Output the (X, Y) coordinate of the center of the cell containing the given text.  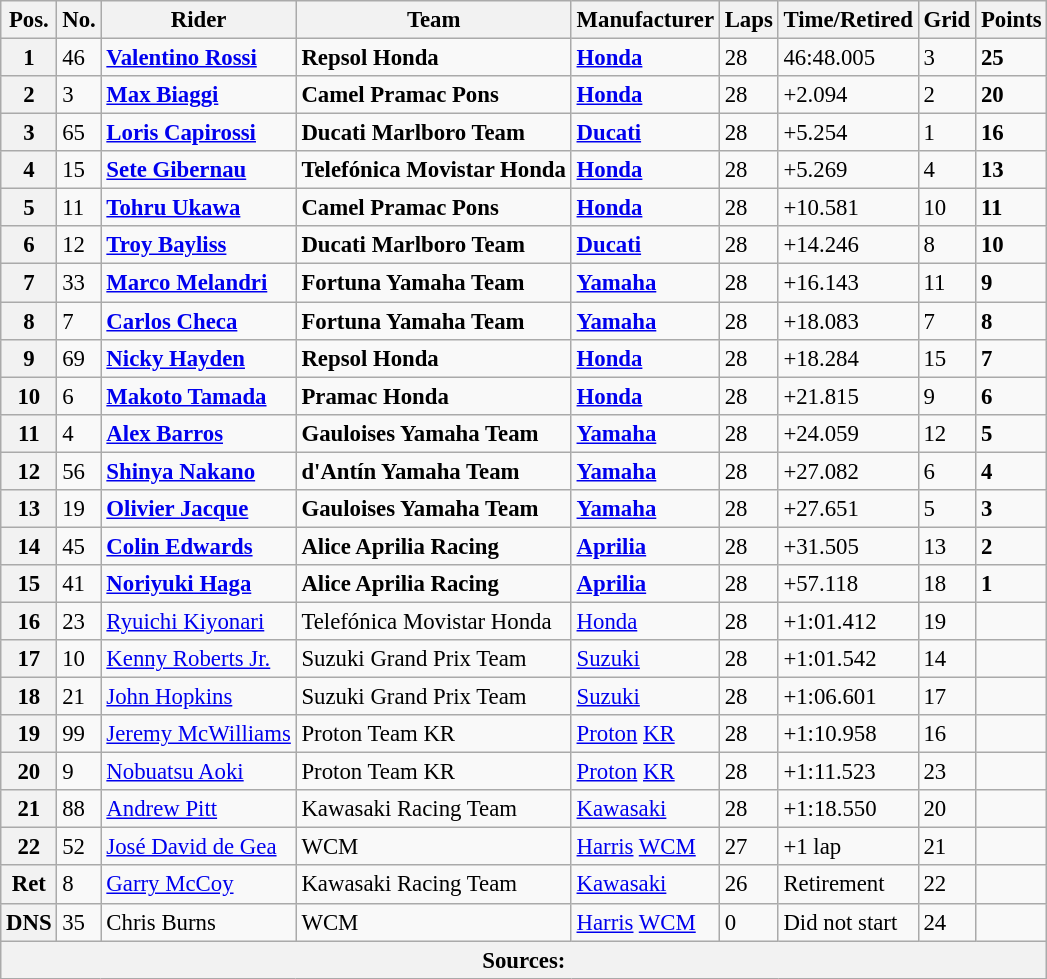
Grid (946, 20)
41 (79, 584)
24 (946, 922)
Valentino Rossi (198, 58)
35 (79, 922)
+1:01.542 (848, 659)
John Hopkins (198, 697)
Loris Capirossi (198, 133)
+1 lap (848, 847)
52 (79, 847)
Ret (29, 885)
+18.284 (848, 358)
Colin Edwards (198, 546)
+27.082 (848, 471)
d'Antín Yamaha Team (434, 471)
Retirement (848, 885)
69 (79, 358)
Carlos Checa (198, 321)
+16.143 (848, 283)
+1:18.550 (848, 809)
Shinya Nakano (198, 471)
Sources: (524, 960)
+5.269 (848, 170)
+27.651 (848, 509)
+14.246 (848, 245)
26 (748, 885)
Manufacturer (645, 20)
Olivier Jacque (198, 509)
Sete Gibernau (198, 170)
Max Biaggi (198, 95)
0 (748, 922)
Points (1012, 20)
Ryuichi Kiyonari (198, 621)
Pramac Honda (434, 396)
Kenny Roberts Jr. (198, 659)
Nobuatsu Aoki (198, 772)
Marco Melandri (198, 283)
+24.059 (848, 433)
Team (434, 20)
Alex Barros (198, 433)
Did not start (848, 922)
45 (79, 546)
Andrew Pitt (198, 809)
46 (79, 58)
DNS (29, 922)
Time/Retired (848, 20)
Rider (198, 20)
+1:11.523 (848, 772)
Nicky Hayden (198, 358)
99 (79, 734)
+31.505 (848, 546)
Laps (748, 20)
José David de Gea (198, 847)
65 (79, 133)
88 (79, 809)
Makoto Tamada (198, 396)
+1:06.601 (848, 697)
+21.815 (848, 396)
+18.083 (848, 321)
Troy Bayliss (198, 245)
25 (1012, 58)
+57.118 (848, 584)
Noriyuki Haga (198, 584)
No. (79, 20)
Jeremy McWilliams (198, 734)
+5.254 (848, 133)
56 (79, 471)
Garry McCoy (198, 885)
Chris Burns (198, 922)
Tohru Ukawa (198, 208)
27 (748, 847)
+10.581 (848, 208)
33 (79, 283)
+2.094 (848, 95)
+1:10.958 (848, 734)
46:48.005 (848, 58)
Pos. (29, 20)
+1:01.412 (848, 621)
